Identify which cell holds the provided text, then report its (x, y) central coordinate. 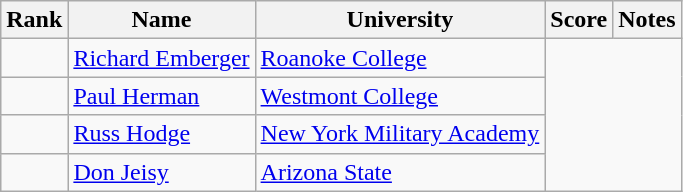
Score (579, 20)
Roanoke College (400, 58)
Paul Herman (162, 96)
Rank (34, 20)
Westmont College (400, 96)
Notes (647, 20)
Don Jeisy (162, 172)
Arizona State (400, 172)
Name (162, 20)
Russ Hodge (162, 134)
University (400, 20)
New York Military Academy (400, 134)
Richard Emberger (162, 58)
